Search for the cell housing the specified text and yield its [x, y] center coordinate. 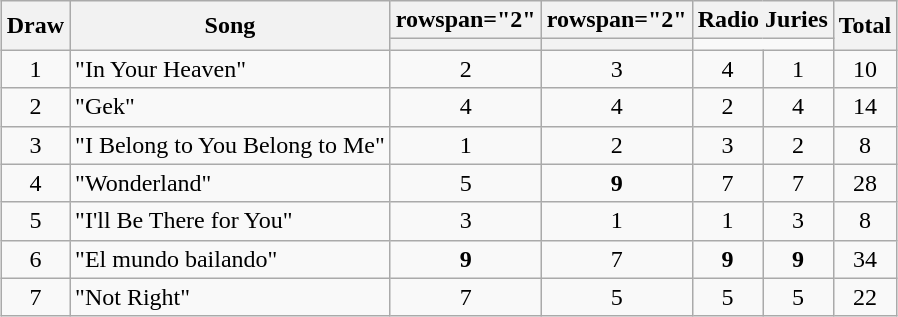
"Wonderland" [230, 183]
"Not Right" [230, 297]
"In Your Heaven" [230, 69]
Total [865, 26]
Song [230, 26]
34 [865, 259]
22 [865, 297]
"Gek" [230, 107]
14 [865, 107]
"El mundo bailando" [230, 259]
28 [865, 183]
10 [865, 69]
Draw [35, 26]
6 [35, 259]
"I Belong to You Belong to Me" [230, 145]
Radio Juries [762, 20]
"I'll Be There for You" [230, 221]
